Capture the cell that displays the provided text and extract its (x, y) central coordinate. 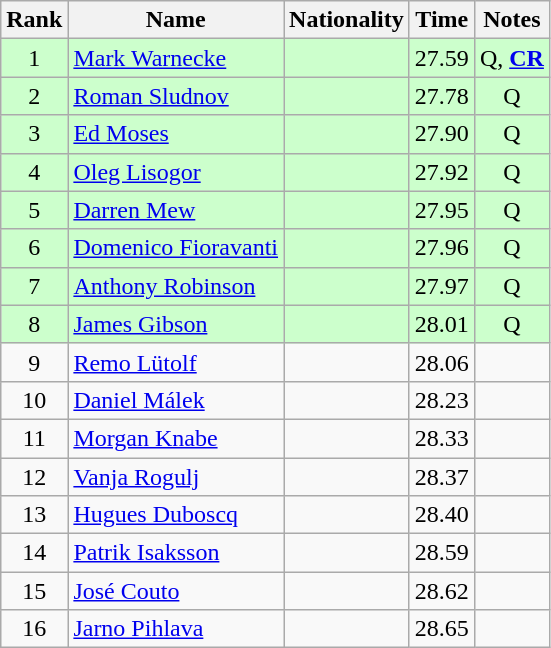
7 (34, 286)
6 (34, 248)
2 (34, 96)
1 (34, 58)
5 (34, 210)
4 (34, 172)
Q, CR (512, 58)
28.62 (442, 591)
28.59 (442, 553)
28.33 (442, 438)
11 (34, 438)
28.40 (442, 515)
Morgan Knabe (176, 438)
Oleg Lisogor (176, 172)
Domenico Fioravanti (176, 248)
10 (34, 400)
27.59 (442, 58)
28.65 (442, 629)
28.23 (442, 400)
27.97 (442, 286)
Remo Lütolf (176, 362)
9 (34, 362)
Jarno Pihlava (176, 629)
13 (34, 515)
28.06 (442, 362)
Daniel Málek (176, 400)
28.01 (442, 324)
12 (34, 477)
15 (34, 591)
3 (34, 134)
27.92 (442, 172)
Vanja Rogulj (176, 477)
Anthony Robinson (176, 286)
Darren Mew (176, 210)
27.78 (442, 96)
Mark Warnecke (176, 58)
Patrik Isaksson (176, 553)
James Gibson (176, 324)
Notes (512, 20)
Hugues Duboscq (176, 515)
27.95 (442, 210)
Time (442, 20)
8 (34, 324)
27.90 (442, 134)
José Couto (176, 591)
Roman Sludnov (176, 96)
14 (34, 553)
Name (176, 20)
Nationality (347, 20)
28.37 (442, 477)
27.96 (442, 248)
Ed Moses (176, 134)
16 (34, 629)
Rank (34, 20)
